Detect which cell encompasses the target text, then output its [X, Y] center coordinate. 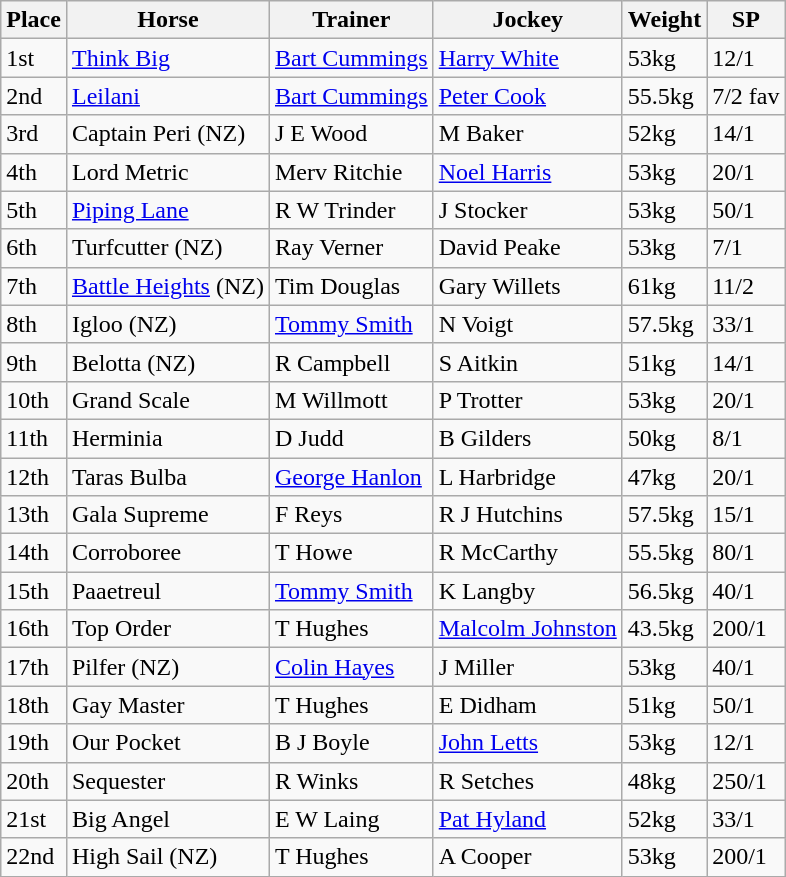
22nd [34, 857]
P Trotter [528, 400]
Gay Master [168, 705]
50kg [664, 438]
Malcolm Johnston [528, 629]
Big Angel [168, 819]
K Langby [528, 591]
Grand Scale [168, 400]
Place [34, 20]
48kg [664, 781]
M Willmott [351, 400]
R Campbell [351, 362]
10th [34, 400]
Top Order [168, 629]
80/1 [746, 553]
2nd [34, 96]
N Voigt [528, 324]
B Gilders [528, 438]
11th [34, 438]
Gala Supreme [168, 515]
20th [34, 781]
Pat Hyland [528, 819]
13th [34, 515]
Igloo (NZ) [168, 324]
Sequester [168, 781]
Piping Lane [168, 210]
E Didham [528, 705]
T Howe [351, 553]
L Harbridge [528, 477]
Peter Cook [528, 96]
250/1 [746, 781]
Gary Willets [528, 286]
Merv Ritchie [351, 172]
Harry White [528, 58]
14th [34, 553]
Our Pocket [168, 743]
SP [746, 20]
Paaetreul [168, 591]
J Stocker [528, 210]
56.5kg [664, 591]
John Letts [528, 743]
21st [34, 819]
7/2 fav [746, 96]
S Aitkin [528, 362]
R Setches [528, 781]
8th [34, 324]
F Reys [351, 515]
16th [34, 629]
Ray Verner [351, 248]
Trainer [351, 20]
7/1 [746, 248]
George Hanlon [351, 477]
12th [34, 477]
1st [34, 58]
Battle Heights (NZ) [168, 286]
8/1 [746, 438]
D Judd [351, 438]
Lord Metric [168, 172]
47kg [664, 477]
J E Wood [351, 134]
11/2 [746, 286]
Taras Bulba [168, 477]
Weight [664, 20]
Noel Harris [528, 172]
3rd [34, 134]
15/1 [746, 515]
7th [34, 286]
Pilfer (NZ) [168, 667]
Captain Peri (NZ) [168, 134]
5th [34, 210]
17th [34, 667]
Herminia [168, 438]
6th [34, 248]
19th [34, 743]
Leilani [168, 96]
B J Boyle [351, 743]
J Miller [528, 667]
E W Laing [351, 819]
R McCarthy [528, 553]
Jockey [528, 20]
9th [34, 362]
43.5kg [664, 629]
4th [34, 172]
61kg [664, 286]
Colin Hayes [351, 667]
Horse [168, 20]
Corroboree [168, 553]
Belotta (NZ) [168, 362]
A Cooper [528, 857]
Tim Douglas [351, 286]
High Sail (NZ) [168, 857]
Think Big [168, 58]
Turfcutter (NZ) [168, 248]
18th [34, 705]
R J Hutchins [528, 515]
R Winks [351, 781]
15th [34, 591]
David Peake [528, 248]
M Baker [528, 134]
R W Trinder [351, 210]
